Determine the (x, y) coordinate at the center of the cell enclosing the given text.  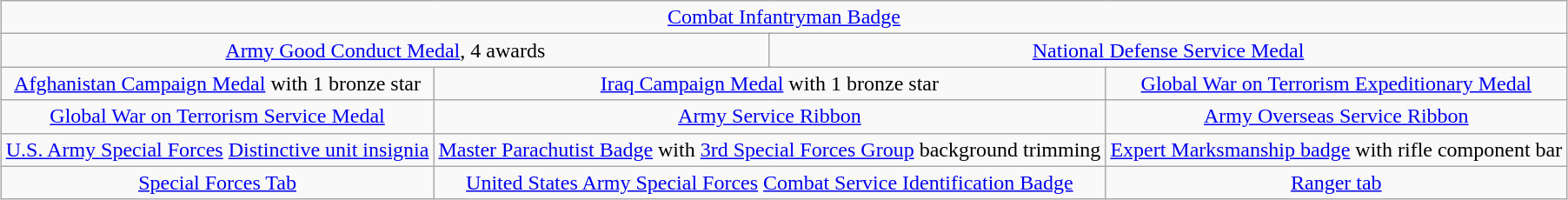
Expert Marksmanship badge with rifle component bar (1337, 150)
Army Service Ribbon (770, 117)
Global War on Terrorism Expeditionary Medal (1337, 83)
Army Overseas Service Ribbon (1337, 117)
Special Forces Tab (217, 183)
National Defense Service Medal (1168, 50)
Combat Infantryman Badge (784, 17)
Master Parachutist Badge with 3rd Special Forces Group background trimming (770, 150)
Global War on Terrorism Service Medal (217, 117)
U.S. Army Special Forces Distinctive unit insignia (217, 150)
Iraq Campaign Medal with 1 bronze star (770, 83)
United States Army Special Forces Combat Service Identification Badge (770, 183)
Army Good Conduct Medal, 4 awards (385, 50)
Ranger tab (1337, 183)
Afghanistan Campaign Medal with 1 bronze star (217, 83)
